Determine the [X, Y] coordinate at the center of the cell enclosing the given text.  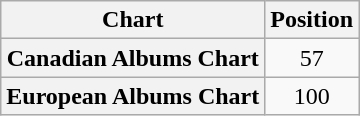
European Albums Chart [133, 96]
Canadian Albums Chart [133, 58]
Position [312, 20]
57 [312, 58]
Chart [133, 20]
100 [312, 96]
